Determine the [X, Y] coordinate at the center of the cell enclosing the given text.  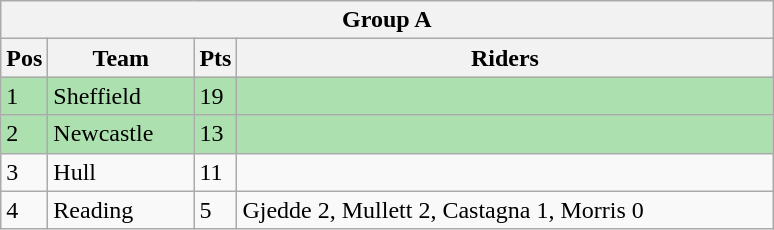
Hull [121, 172]
4 [24, 210]
Group A [387, 20]
13 [216, 134]
5 [216, 210]
Newcastle [121, 134]
3 [24, 172]
Reading [121, 210]
Sheffield [121, 96]
Riders [505, 58]
19 [216, 96]
Team [121, 58]
Pts [216, 58]
Gjedde 2, Mullett 2, Castagna 1, Morris 0 [505, 210]
2 [24, 134]
11 [216, 172]
Pos [24, 58]
1 [24, 96]
